From the cell containing the given text, extract its center point as (X, Y) coordinate. 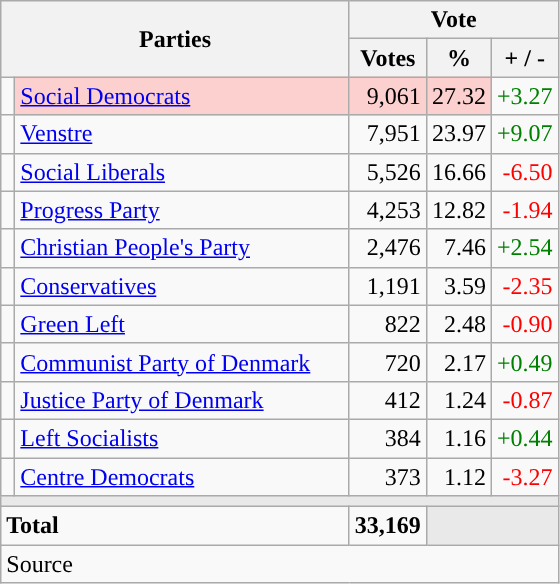
Parties (176, 39)
2.48 (458, 324)
Social Democrats (182, 96)
-2.35 (524, 286)
Green Left (182, 324)
+9.07 (524, 134)
Progress Party (182, 210)
Source (280, 564)
Vote (454, 20)
-3.27 (524, 477)
7.46 (458, 248)
822 (388, 324)
5,526 (388, 172)
-0.90 (524, 324)
2,476 (388, 248)
720 (388, 362)
33,169 (388, 526)
+3.27 (524, 96)
-0.87 (524, 400)
Centre Democrats (182, 477)
% (458, 58)
7,951 (388, 134)
3.59 (458, 286)
Christian People's Party (182, 248)
27.32 (458, 96)
-1.94 (524, 210)
Votes (388, 58)
4,253 (388, 210)
Total (176, 526)
9,061 (388, 96)
384 (388, 438)
1.12 (458, 477)
1,191 (388, 286)
2.17 (458, 362)
373 (388, 477)
12.82 (458, 210)
1.16 (458, 438)
16.66 (458, 172)
+0.49 (524, 362)
412 (388, 400)
1.24 (458, 400)
Justice Party of Denmark (182, 400)
+0.44 (524, 438)
23.97 (458, 134)
+ / - (524, 58)
Left Socialists (182, 438)
-6.50 (524, 172)
Social Liberals (182, 172)
+2.54 (524, 248)
Venstre (182, 134)
Communist Party of Denmark (182, 362)
Conservatives (182, 286)
